Output the (X, Y) coordinate of the center of the cell containing the given text.  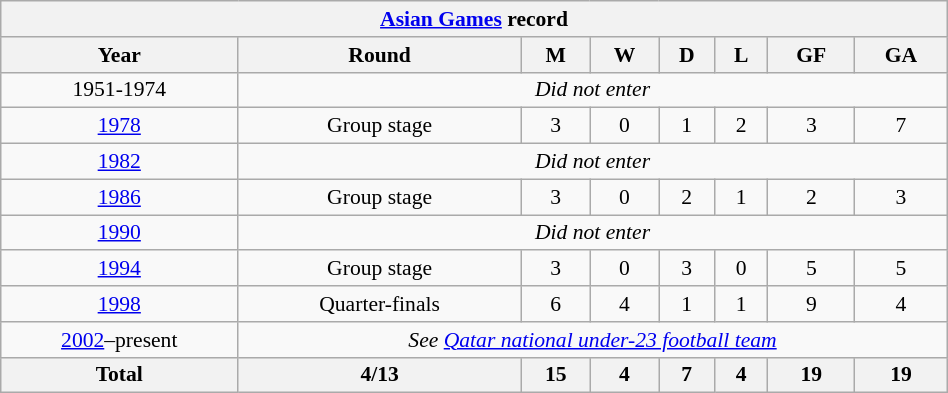
1982 (120, 162)
Round (380, 55)
Year (120, 55)
Quarter-finals (380, 304)
1994 (120, 269)
6 (556, 304)
L (742, 55)
GA (901, 55)
4/13 (380, 375)
2002–present (120, 340)
1990 (120, 233)
M (556, 55)
9 (812, 304)
Total (120, 375)
D (687, 55)
W (624, 55)
Asian Games record (474, 19)
15 (556, 375)
1978 (120, 126)
1986 (120, 197)
GF (812, 55)
See Qatar national under-23 football team (592, 340)
1951-1974 (120, 90)
1998 (120, 304)
